Extract the [x, y] coordinate from the center of the cell holding the provided text.  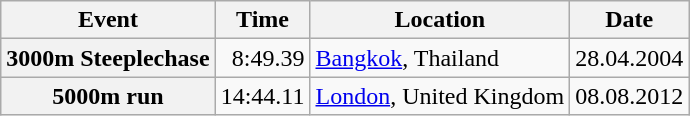
Time [262, 20]
3000m Steeplechase [108, 58]
Bangkok, Thailand [440, 58]
Location [440, 20]
London, United Kingdom [440, 96]
Date [630, 20]
5000m run [108, 96]
28.04.2004 [630, 58]
14:44.11 [262, 96]
Event [108, 20]
08.08.2012 [630, 96]
8:49.39 [262, 58]
